Search for the cell housing the specified text and yield its [x, y] center coordinate. 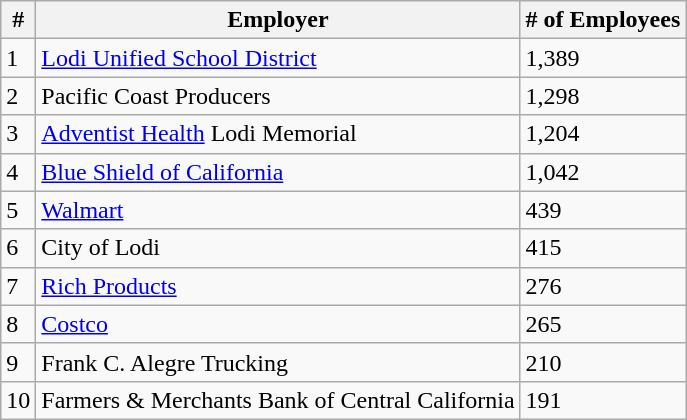
1,298 [603, 96]
1 [18, 58]
4 [18, 172]
8 [18, 324]
Lodi Unified School District [278, 58]
276 [603, 286]
Adventist Health Lodi Memorial [278, 134]
# of Employees [603, 20]
7 [18, 286]
3 [18, 134]
5 [18, 210]
1,389 [603, 58]
Employer [278, 20]
Rich Products [278, 286]
415 [603, 248]
2 [18, 96]
1,204 [603, 134]
1,042 [603, 172]
9 [18, 362]
210 [603, 362]
# [18, 20]
191 [603, 400]
Frank C. Alegre Trucking [278, 362]
439 [603, 210]
Farmers & Merchants Bank of Central California [278, 400]
Walmart [278, 210]
Blue Shield of California [278, 172]
6 [18, 248]
City of Lodi [278, 248]
Costco [278, 324]
265 [603, 324]
Pacific Coast Producers [278, 96]
10 [18, 400]
